Return [X, Y] of the center of cell containing provided text 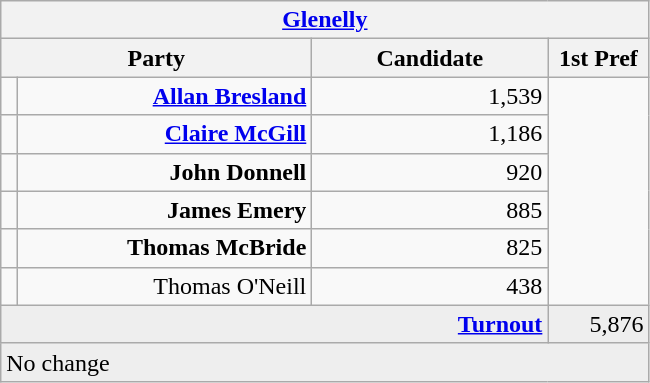
825 [430, 248]
No change [325, 362]
920 [430, 172]
Thomas McBride [165, 248]
Thomas O'Neill [165, 286]
5,876 [598, 324]
1st Pref [598, 58]
Claire McGill [165, 134]
James Emery [165, 210]
885 [430, 210]
Party [156, 58]
Glenelly [325, 20]
John Donnell [165, 172]
1,186 [430, 134]
438 [430, 286]
Turnout [274, 324]
1,539 [430, 96]
Allan Bresland [165, 96]
Candidate [430, 58]
